Identify which cell holds the provided text, then report its [X, Y] central coordinate. 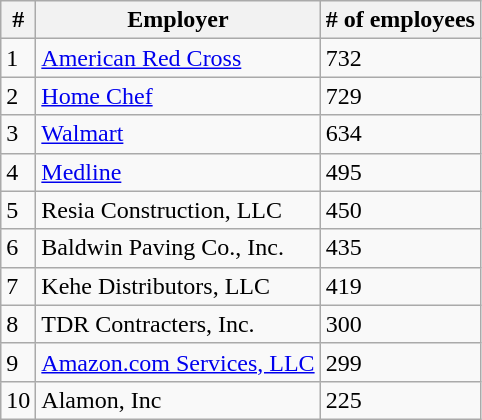
6 [18, 248]
419 [400, 286]
729 [400, 96]
# of employees [400, 20]
299 [400, 362]
9 [18, 362]
Resia Construction, LLC [178, 210]
Employer [178, 20]
4 [18, 172]
634 [400, 134]
TDR Contracters, Inc. [178, 324]
5 [18, 210]
Walmart [178, 134]
10 [18, 400]
Alamon, Inc [178, 400]
Baldwin Paving Co., Inc. [178, 248]
# [18, 20]
1 [18, 58]
450 [400, 210]
732 [400, 58]
495 [400, 172]
Amazon.com Services, LLC [178, 362]
Medline [178, 172]
8 [18, 324]
American Red Cross [178, 58]
2 [18, 96]
225 [400, 400]
Home Chef [178, 96]
300 [400, 324]
7 [18, 286]
Kehe Distributors, LLC [178, 286]
3 [18, 134]
435 [400, 248]
